Detect which cell encompasses the target text, then output its (x, y) center coordinate. 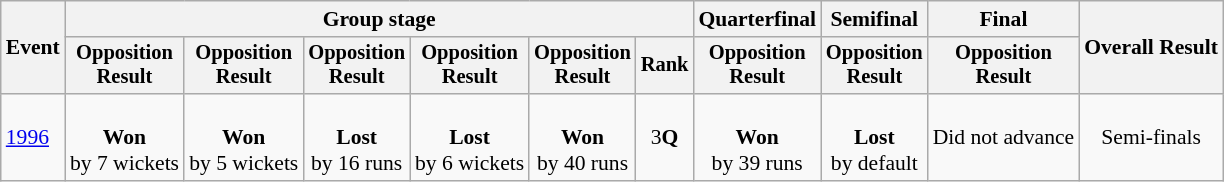
Lost by 16 runs (356, 138)
Did not advance (1004, 138)
Won by 7 wickets (124, 138)
3Q (665, 138)
Lost by default (874, 138)
Quarterfinal (757, 19)
Won by 40 runs (582, 138)
Overall Result (1151, 48)
Group stage (380, 19)
Lost by 6 wickets (470, 138)
Won by 5 wickets (244, 138)
Won by 39 runs (757, 138)
Final (1004, 19)
Event (33, 48)
1996 (33, 138)
Rank (665, 66)
Semifinal (874, 19)
Semi-finals (1151, 138)
